Determine the (X, Y) coordinate at the center of the cell enclosing the given text.  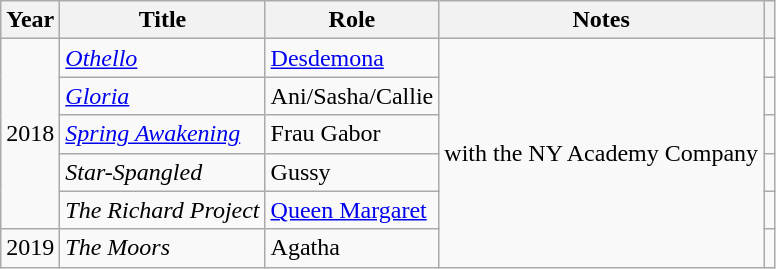
Ani/Sasha/Callie (352, 96)
2018 (30, 134)
Desdemona (352, 58)
Gussy (352, 172)
Agatha (352, 248)
The Moors (162, 248)
Frau Gabor (352, 134)
Queen Margaret (352, 210)
The Richard Project (162, 210)
Title (162, 20)
Spring Awakening (162, 134)
2019 (30, 248)
Notes (602, 20)
with the NY Academy Company (602, 153)
Othello (162, 58)
Gloria (162, 96)
Role (352, 20)
Year (30, 20)
Star-Spangled (162, 172)
